Search for the cell housing the specified text and yield its (X, Y) center coordinate. 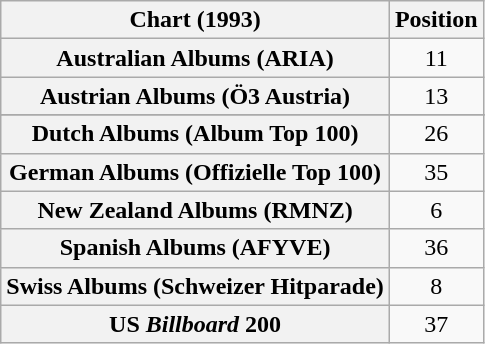
Position (436, 20)
New Zealand Albums (RMNZ) (196, 210)
German Albums (Offizielle Top 100) (196, 172)
Spanish Albums (AFYVE) (196, 248)
Austrian Albums (Ö3 Austria) (196, 96)
37 (436, 324)
11 (436, 58)
13 (436, 96)
Chart (1993) (196, 20)
36 (436, 248)
Dutch Albums (Album Top 100) (196, 134)
6 (436, 210)
Swiss Albums (Schweizer Hitparade) (196, 286)
Australian Albums (ARIA) (196, 58)
US Billboard 200 (196, 324)
35 (436, 172)
8 (436, 286)
26 (436, 134)
